Capture the cell that displays the provided text and extract its [x, y] central coordinate. 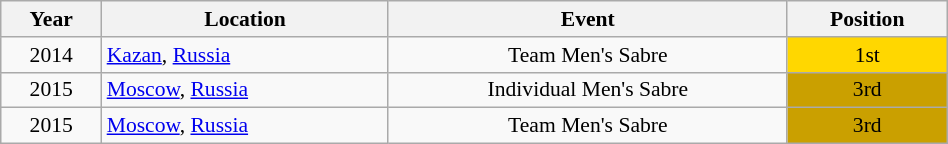
Individual Men's Sabre [588, 90]
Event [588, 19]
1st [867, 55]
Position [867, 19]
Location [246, 19]
Kazan, Russia [246, 55]
2014 [52, 55]
Year [52, 19]
